Scan for the cell matching the given text and deliver its [X, Y] coordinate at center. 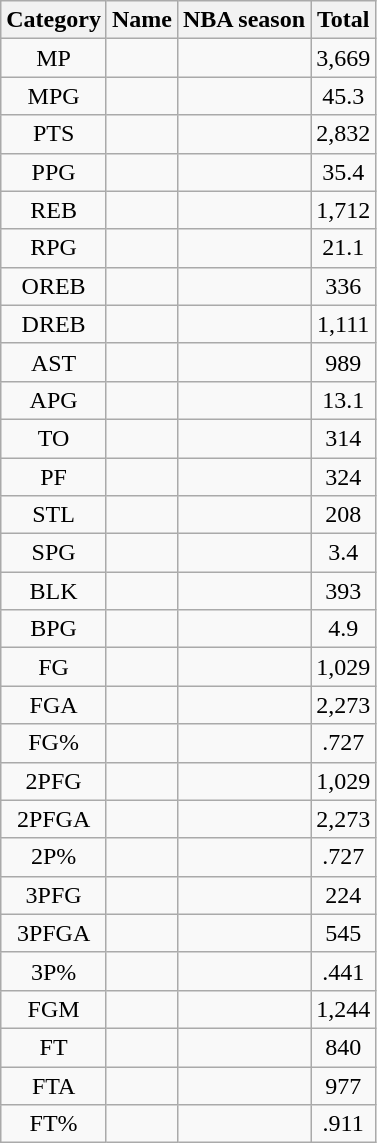
APG [54, 400]
OREB [54, 286]
MPG [54, 96]
REB [54, 210]
393 [344, 591]
208 [344, 515]
FG% [54, 743]
324 [344, 477]
PPG [54, 172]
314 [344, 438]
.441 [344, 971]
Category [54, 20]
4.9 [344, 629]
2,832 [344, 134]
840 [344, 1047]
FG [54, 667]
2PFGA [54, 819]
977 [344, 1085]
RPG [54, 248]
45.3 [344, 96]
Total [344, 20]
FT [54, 1047]
FT% [54, 1124]
3PFGA [54, 933]
NBA season [244, 20]
2P% [54, 857]
DREB [54, 324]
21.1 [344, 248]
SPG [54, 553]
STL [54, 515]
TO [54, 438]
MP [54, 58]
.911 [344, 1124]
1,111 [344, 324]
1,712 [344, 210]
1,244 [344, 1009]
989 [344, 362]
BPG [54, 629]
AST [54, 362]
35.4 [344, 172]
13.1 [344, 400]
3.4 [344, 553]
PTS [54, 134]
2PFG [54, 781]
336 [344, 286]
FGA [54, 705]
3,669 [344, 58]
3PFG [54, 895]
PF [54, 477]
FTA [54, 1085]
Name [142, 20]
3P% [54, 971]
FGM [54, 1009]
224 [344, 895]
BLK [54, 591]
545 [344, 933]
